Identify which cell holds the provided text, then report its [x, y] central coordinate. 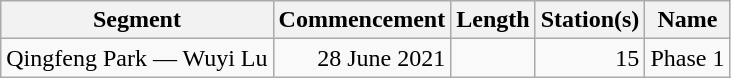
Name [688, 20]
Segment [137, 20]
Qingfeng Park — Wuyi Lu [137, 58]
Station(s) [590, 20]
Phase 1 [688, 58]
Commencement [362, 20]
15 [590, 58]
28 June 2021 [362, 58]
Length [493, 20]
